Search for the cell housing the specified text and yield its (x, y) center coordinate. 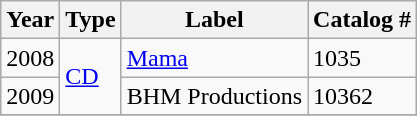
Mama (214, 58)
BHM Productions (214, 96)
2009 (30, 96)
2008 (30, 58)
Year (30, 20)
CD (90, 77)
1035 (362, 58)
Catalog # (362, 20)
Type (90, 20)
Label (214, 20)
10362 (362, 96)
